Extract the [x, y] coordinate from the center of the cell holding the provided text.  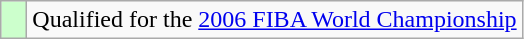
Qualified for the 2006 FIBA World Championship [274, 20]
